Identify which cell holds the provided text, then report its [X, Y] central coordinate. 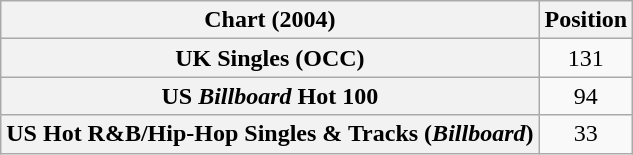
131 [586, 58]
Chart (2004) [270, 20]
US Hot R&B/Hip-Hop Singles & Tracks (Billboard) [270, 134]
94 [586, 96]
Position [586, 20]
33 [586, 134]
US Billboard Hot 100 [270, 96]
UK Singles (OCC) [270, 58]
